Search for the cell housing the specified text and yield its (X, Y) center coordinate. 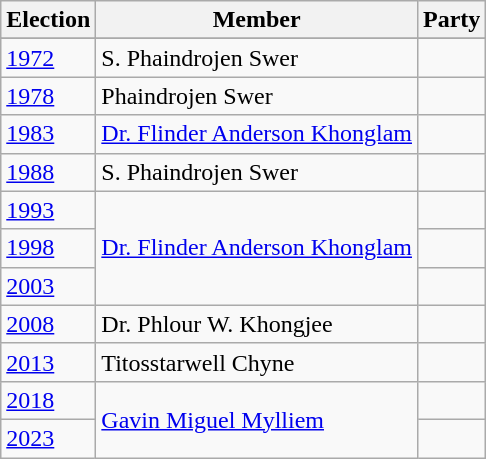
2018 (48, 400)
2008 (48, 324)
Member (257, 20)
1998 (48, 248)
Phaindrojen Swer (257, 96)
Titosstarwell Chyne (257, 362)
1978 (48, 96)
2003 (48, 286)
Election (48, 20)
2013 (48, 362)
1972 (48, 58)
Gavin Miguel Mylliem (257, 419)
Dr. Phlour W. Khongjee (257, 324)
1993 (48, 210)
2023 (48, 438)
1988 (48, 172)
Party (452, 20)
1983 (48, 134)
